Pinpoint the cell where the given text exists, returning its (x, y) midpoint coordinate. 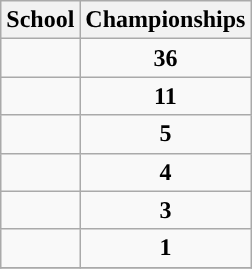
36 (166, 58)
4 (166, 172)
School (40, 20)
Championships (166, 20)
11 (166, 96)
1 (166, 248)
5 (166, 134)
3 (166, 210)
